For the text-containing cell, return its midpoint in [X, Y] coordinate format. 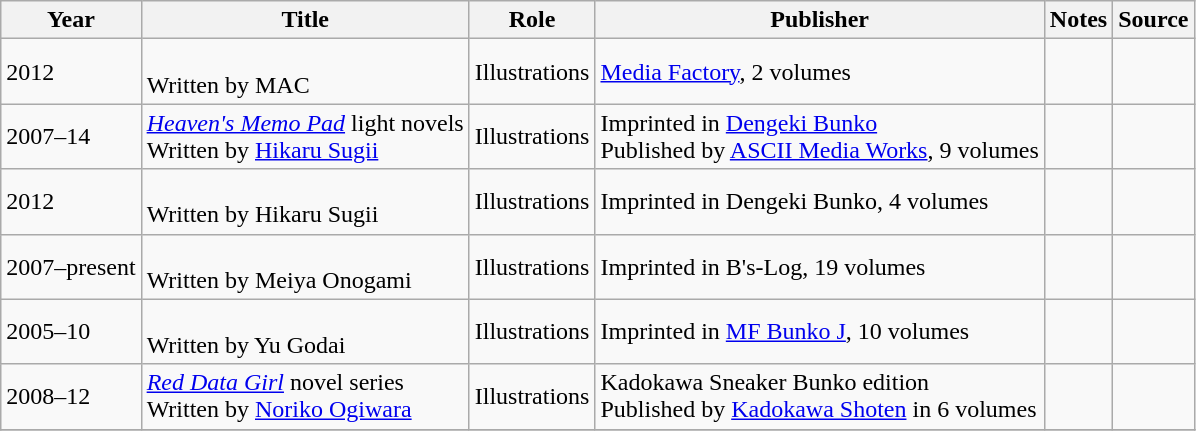
Kadokawa Sneaker Bunko editionPublished by Kadokawa Shoten in 6 volumes [820, 396]
Imprinted in MF Bunko J, 10 volumes [820, 332]
Imprinted in Dengeki Bunko, 4 volumes [820, 202]
Imprinted in Dengeki BunkoPublished by ASCII Media Works, 9 volumes [820, 136]
2008–12 [71, 396]
Publisher [820, 20]
Written by MAC [305, 72]
Written by Meiya Onogami [305, 266]
Source [1154, 20]
Media Factory, 2 volumes [820, 72]
2005–10 [71, 332]
Role [532, 20]
Written by Hikaru Sugii [305, 202]
2007–14 [71, 136]
Heaven's Memo Pad light novelsWritten by Hikaru Sugii [305, 136]
Imprinted in B's-Log, 19 volumes [820, 266]
Year [71, 20]
Notes [1078, 20]
Red Data Girl novel seriesWritten by Noriko Ogiwara [305, 396]
Title [305, 20]
Written by Yu Godai [305, 332]
2007–present [71, 266]
